Pinpoint the cell where the given text exists, returning its [X, Y] midpoint coordinate. 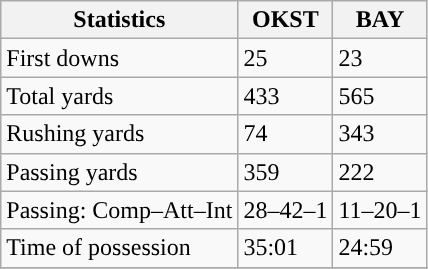
565 [380, 96]
28–42–1 [286, 210]
Passing: Comp–Att–Int [120, 210]
11–20–1 [380, 210]
Passing yards [120, 172]
25 [286, 58]
359 [286, 172]
OKST [286, 20]
Rushing yards [120, 134]
24:59 [380, 248]
433 [286, 96]
222 [380, 172]
First downs [120, 58]
343 [380, 134]
Total yards [120, 96]
BAY [380, 20]
Time of possession [120, 248]
35:01 [286, 248]
23 [380, 58]
Statistics [120, 20]
74 [286, 134]
